Pinpoint the cell where the given text exists, returning its (x, y) midpoint coordinate. 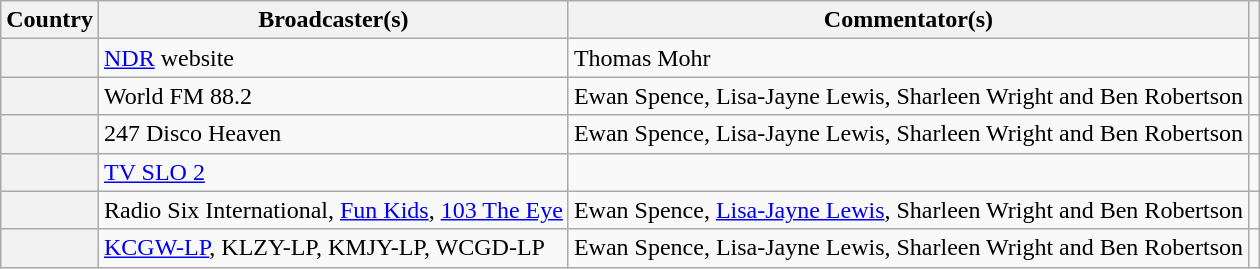
Commentator(s) (908, 20)
Thomas Mohr (908, 58)
World FM 88.2 (333, 96)
TV SLO 2 (333, 172)
Broadcaster(s) (333, 20)
Country (50, 20)
NDR website (333, 58)
Radio Six International, Fun Kids, 103 The Eye (333, 210)
247 Disco Heaven (333, 134)
KCGW-LP, KLZY-LP, KMJY-LP, WCGD-LP (333, 248)
